Extract the [x, y] coordinate from the center of the cell holding the provided text.  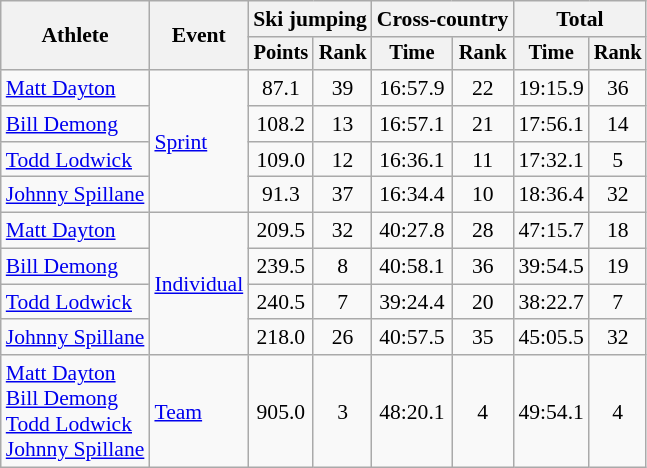
16:57.9 [412, 88]
10 [482, 195]
40:27.8 [412, 231]
5 [618, 160]
14 [618, 124]
87.1 [280, 88]
Total [580, 19]
18:36.4 [550, 195]
Cross-country [443, 19]
49:54.1 [550, 411]
38:22.7 [550, 302]
905.0 [280, 411]
48:20.1 [412, 411]
40:58.1 [412, 267]
240.5 [280, 302]
239.5 [280, 267]
47:15.7 [550, 231]
19:15.9 [550, 88]
Individual [198, 284]
11 [482, 160]
3 [342, 411]
Sprint [198, 141]
109.0 [280, 160]
8 [342, 267]
39:24.4 [412, 302]
22 [482, 88]
35 [482, 338]
Event [198, 36]
17:56.1 [550, 124]
28 [482, 231]
Points [280, 54]
39:54.5 [550, 267]
20 [482, 302]
16:57.1 [412, 124]
37 [342, 195]
12 [342, 160]
39 [342, 88]
21 [482, 124]
17:32.1 [550, 160]
Matt DaytonBill DemongTodd LodwickJohnny Spillane [76, 411]
218.0 [280, 338]
18 [618, 231]
91.3 [280, 195]
13 [342, 124]
108.2 [280, 124]
19 [618, 267]
45:05.5 [550, 338]
Athlete [76, 36]
209.5 [280, 231]
26 [342, 338]
Team [198, 411]
Ski jumping [310, 19]
16:36.1 [412, 160]
40:57.5 [412, 338]
16:34.4 [412, 195]
